Find where the given text appears and provide that cell's center as [x, y] coordinate. 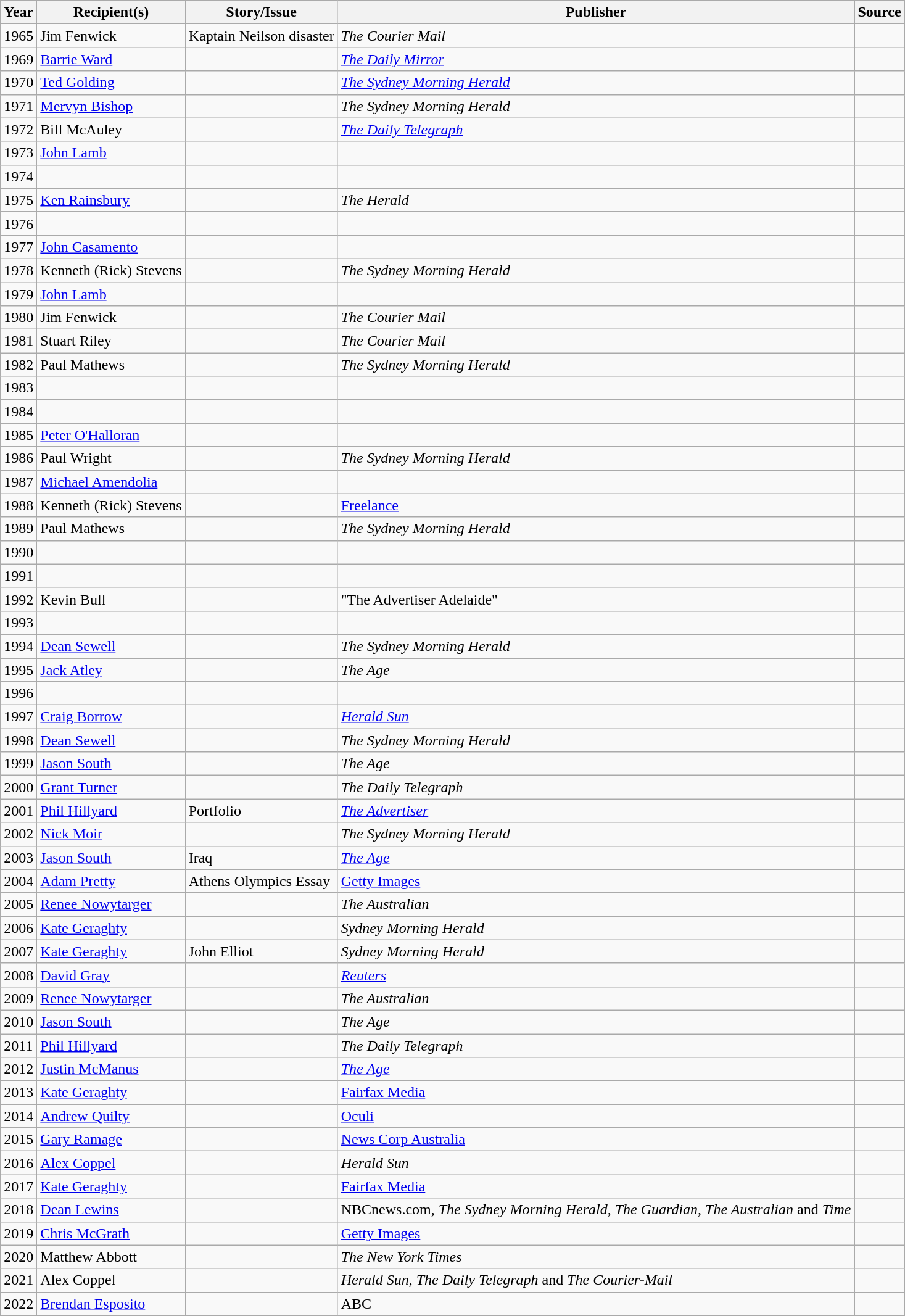
2008 [19, 975]
1982 [19, 365]
Adam Pretty [111, 881]
2006 [19, 928]
1984 [19, 412]
Barrie Ward [111, 59]
1996 [19, 693]
Publisher [596, 12]
Jack Atley [111, 669]
1995 [19, 669]
Herald Sun, The Daily Telegraph and The Courier-Mail [596, 1280]
1992 [19, 599]
News Corp Australia [596, 1140]
2012 [19, 1069]
Matthew Abbott [111, 1257]
1998 [19, 740]
1979 [19, 294]
Chris McGrath [111, 1233]
1978 [19, 270]
The Advertiser [596, 811]
2018 [19, 1210]
1985 [19, 435]
1977 [19, 247]
1987 [19, 482]
1972 [19, 130]
2020 [19, 1257]
2019 [19, 1233]
Year [19, 12]
2000 [19, 787]
2013 [19, 1093]
Stuart Riley [111, 341]
2021 [19, 1280]
Gary Ramage [111, 1140]
2011 [19, 1046]
Iraq [262, 858]
2001 [19, 811]
Portfolio [262, 811]
1970 [19, 83]
2010 [19, 1022]
1994 [19, 646]
2016 [19, 1163]
Source [880, 12]
1983 [19, 388]
1997 [19, 717]
1976 [19, 223]
Paul Wright [111, 458]
Recipient(s) [111, 12]
1975 [19, 200]
Reuters [596, 975]
Dean Lewins [111, 1210]
Brendan Esposito [111, 1304]
Kevin Bull [111, 599]
2014 [19, 1116]
The Herald [596, 200]
Peter O'Halloran [111, 435]
Bill McAuley [111, 130]
2015 [19, 1140]
"The Advertiser Adelaide" [596, 599]
John Elliot [262, 951]
Ken Rainsbury [111, 200]
1969 [19, 59]
NBCnews.com, The Sydney Morning Herald, The Guardian, The Australian and Time [596, 1210]
2002 [19, 834]
1980 [19, 318]
Kaptain Neilson disaster [262, 36]
2017 [19, 1186]
David Gray [111, 975]
The Daily Mirror [596, 59]
Michael Amendolia [111, 482]
1974 [19, 176]
Story/Issue [262, 12]
1993 [19, 623]
2022 [19, 1304]
Ted Golding [111, 83]
1991 [19, 576]
Oculi [596, 1116]
Freelance [596, 505]
1986 [19, 458]
2003 [19, 858]
1988 [19, 505]
Grant Turner [111, 787]
Justin McManus [111, 1069]
1973 [19, 153]
2004 [19, 881]
1990 [19, 552]
2007 [19, 951]
ABC [596, 1304]
Craig Borrow [111, 717]
2009 [19, 998]
John Casamento [111, 247]
Nick Moir [111, 834]
1965 [19, 36]
Mervyn Bishop [111, 106]
1989 [19, 529]
Andrew Quilty [111, 1116]
The New York Times [596, 1257]
1971 [19, 106]
2005 [19, 904]
1981 [19, 341]
Athens Olympics Essay [262, 881]
1999 [19, 764]
